Output the [X, Y] coordinate of the center of the cell containing the given text.  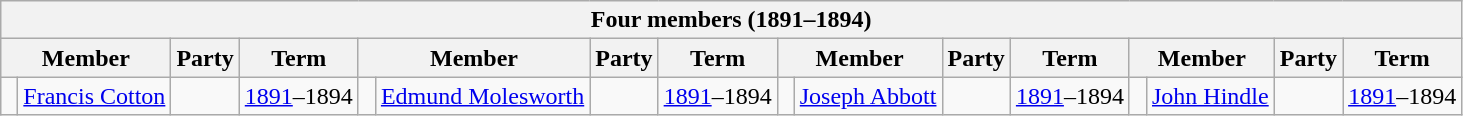
Joseph Abbott [868, 96]
Edmund Molesworth [482, 96]
Four members (1891–1894) [732, 20]
John Hindle [1210, 96]
Francis Cotton [94, 96]
